From the cell containing the given text, extract its center point as (X, Y) coordinate. 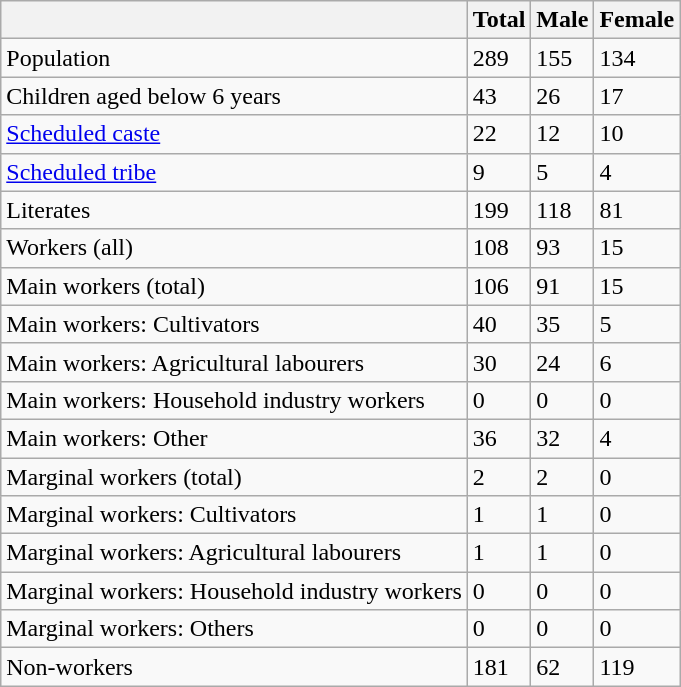
Male (562, 20)
81 (637, 210)
Main workers: Household industry workers (234, 400)
17 (637, 96)
30 (499, 362)
119 (637, 667)
Main workers (total) (234, 286)
Marginal workers: Cultivators (234, 515)
24 (562, 362)
40 (499, 324)
106 (499, 286)
181 (499, 667)
91 (562, 286)
32 (562, 438)
118 (562, 210)
289 (499, 58)
22 (499, 134)
Main workers: Agricultural labourers (234, 362)
12 (562, 134)
Population (234, 58)
Marginal workers: Household industry workers (234, 591)
9 (499, 172)
43 (499, 96)
62 (562, 667)
Workers (all) (234, 248)
26 (562, 96)
35 (562, 324)
Scheduled caste (234, 134)
Female (637, 20)
199 (499, 210)
Total (499, 20)
Literates (234, 210)
Main workers: Other (234, 438)
155 (562, 58)
108 (499, 248)
10 (637, 134)
Marginal workers (total) (234, 477)
36 (499, 438)
93 (562, 248)
Marginal workers: Agricultural labourers (234, 553)
Marginal workers: Others (234, 629)
Scheduled tribe (234, 172)
Non-workers (234, 667)
6 (637, 362)
134 (637, 58)
Main workers: Cultivators (234, 324)
Children aged below 6 years (234, 96)
